Determine the [X, Y] coordinate at the center of the cell enclosing the given text.  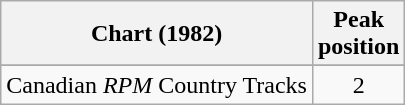
2 [358, 85]
Chart (1982) [157, 34]
Canadian RPM Country Tracks [157, 85]
Peakposition [358, 34]
